Capture the cell that displays the provided text and extract its [x, y] central coordinate. 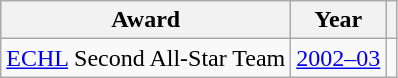
Year [338, 20]
2002–03 [338, 58]
Award [146, 20]
ECHL Second All-Star Team [146, 58]
